Find where the given text appears and provide that cell's center as (x, y) coordinate. 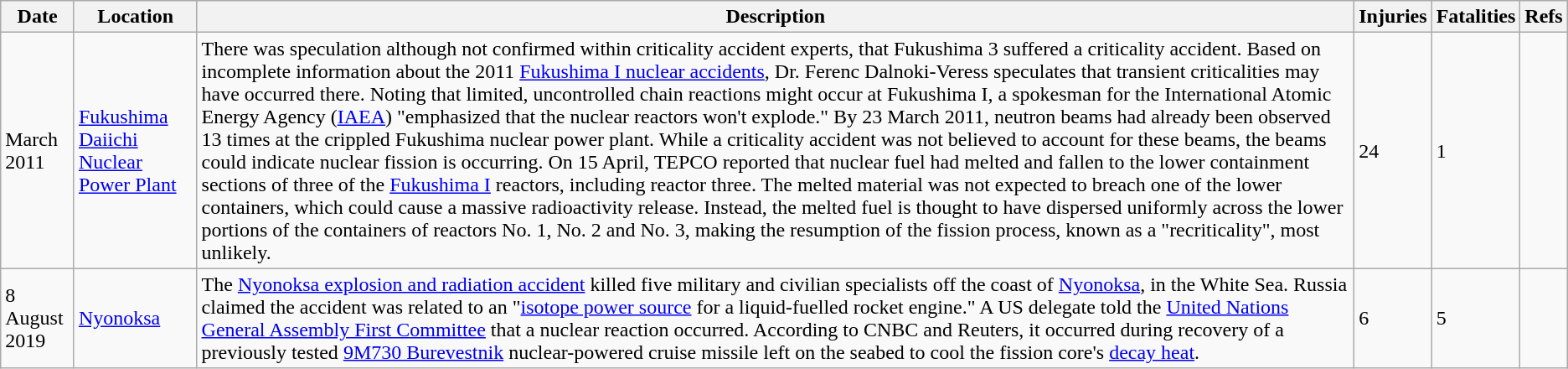
8 August 2019 (38, 319)
Refs (1544, 17)
March 2011 (38, 151)
5 (1476, 319)
24 (1393, 151)
Fatalities (1476, 17)
Description (776, 17)
Location (136, 17)
Injuries (1393, 17)
Nyonoksa (136, 319)
1 (1476, 151)
Date (38, 17)
6 (1393, 319)
Fukushima Daiichi Nuclear Power Plant (136, 151)
